Detect which cell encompasses the target text, then output its [X, Y] center coordinate. 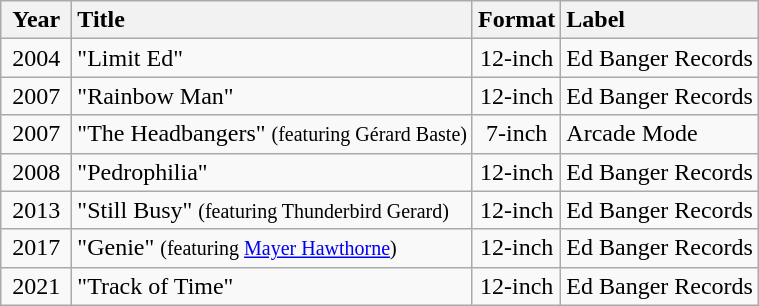
7-inch [516, 134]
"Rainbow Man" [272, 96]
"Track of Time" [272, 286]
2017 [36, 248]
Label [660, 20]
Year [36, 20]
2013 [36, 210]
"Genie" (featuring Mayer Hawthorne) [272, 248]
"Pedrophilia" [272, 172]
2004 [36, 58]
2008 [36, 172]
Format [516, 20]
"Still Busy" (featuring Thunderbird Gerard) [272, 210]
Title [272, 20]
2021 [36, 286]
"The Headbangers" (featuring Gérard Baste) [272, 134]
"Limit Ed" [272, 58]
Arcade Mode [660, 134]
